For the text-containing cell, return its midpoint in (x, y) coordinate format. 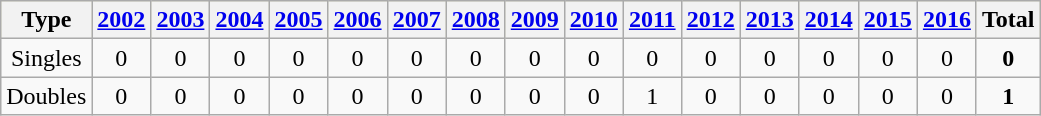
2002 (122, 20)
2013 (770, 20)
2010 (594, 20)
2014 (828, 20)
2012 (710, 20)
Doubles (46, 96)
2015 (888, 20)
2006 (358, 20)
2016 (946, 20)
2004 (240, 20)
2009 (534, 20)
Singles (46, 58)
2008 (476, 20)
2003 (180, 20)
2007 (416, 20)
2011 (652, 20)
Type (46, 20)
Total (1008, 20)
2005 (298, 20)
